Output the [X, Y] coordinate of the center of the cell containing the given text.  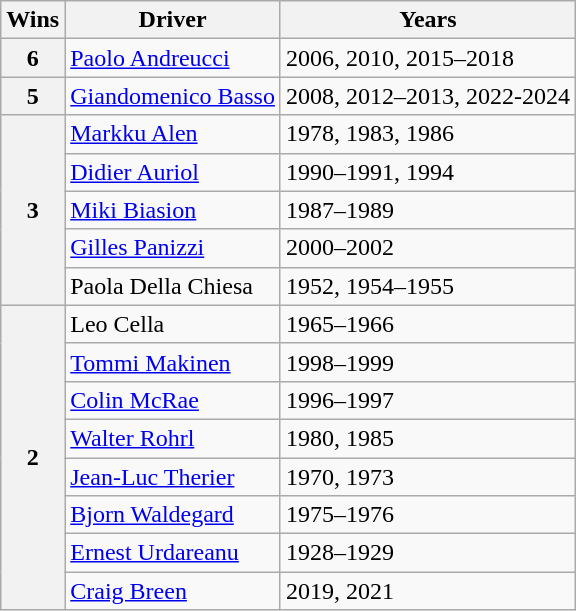
2006, 2010, 2015–2018 [428, 58]
1952, 1954–1955 [428, 286]
Ernest Urdareanu [173, 553]
1928–1929 [428, 553]
Gilles Panizzi [173, 248]
Tommi Makinen [173, 362]
2 [33, 457]
1990–1991, 1994 [428, 172]
Miki Biasion [173, 210]
2019, 2021 [428, 591]
Wins [33, 20]
Paolo Andreucci [173, 58]
1996–1997 [428, 400]
1978, 1983, 1986 [428, 134]
Markku Alen [173, 134]
Walter Rohrl [173, 438]
Driver [173, 20]
Giandomenico Basso [173, 96]
1965–1966 [428, 324]
Years [428, 20]
6 [33, 58]
Colin McRae [173, 400]
Jean-Luc Therier [173, 477]
Bjorn Waldegard [173, 515]
Leo Cella [173, 324]
1980, 1985 [428, 438]
Craig Breen [173, 591]
Didier Auriol [173, 172]
5 [33, 96]
3 [33, 210]
1998–1999 [428, 362]
1987–1989 [428, 210]
2000–2002 [428, 248]
1975–1976 [428, 515]
Paola Della Chiesa [173, 286]
1970, 1973 [428, 477]
2008, 2012–2013, 2022-2024 [428, 96]
